Pinpoint the cell where the given text exists, returning its [X, Y] midpoint coordinate. 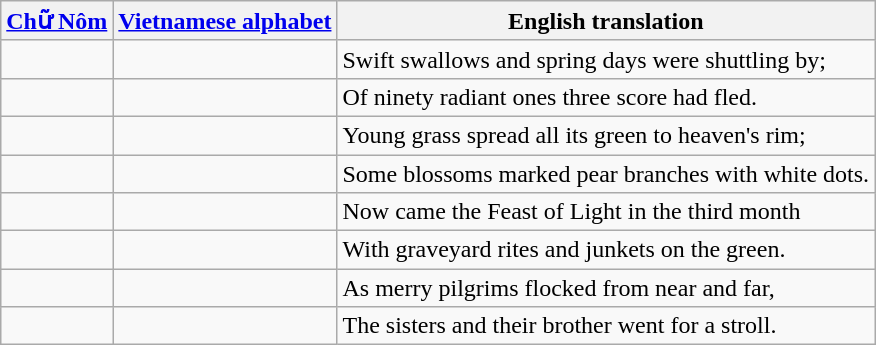
Of ninety radiant ones three score had fled. [606, 97]
Young grass spread all its green to heaven's rim; [606, 135]
With graveyard rites and junkets on the green. [606, 250]
English translation [606, 21]
Swift swallows and spring days were shuttling by; [606, 59]
Some blossoms marked pear branches with white dots. [606, 173]
Now came the Feast of Light in the third month [606, 212]
The sisters and their brother went for a stroll. [606, 326]
Vietnamese alphabet [225, 21]
As merry pilgrims flocked from near and far, [606, 288]
Chữ Nôm [57, 21]
